Determine the [X, Y] coordinate at the center of the cell enclosing the given text.  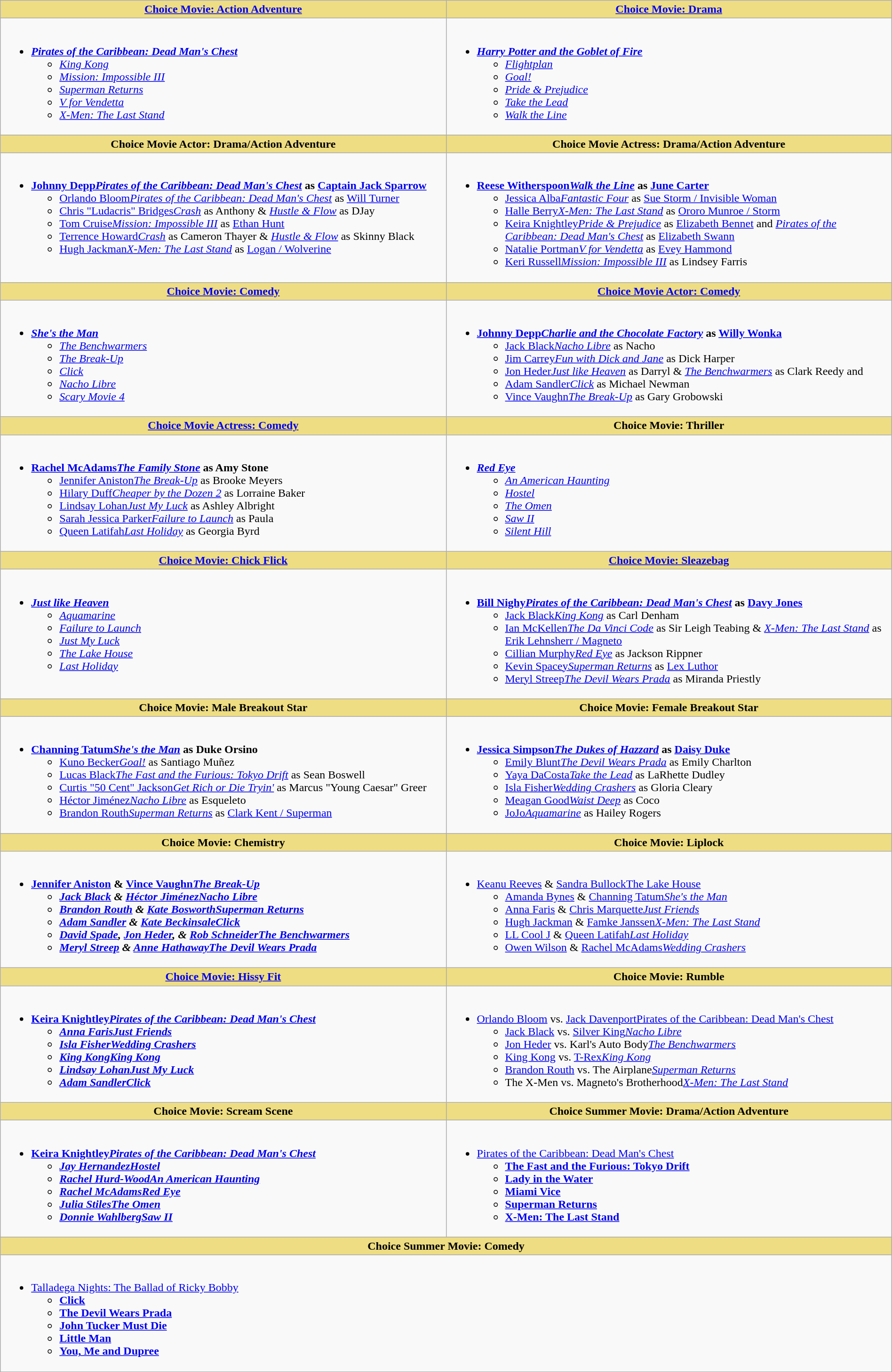
She's the ManThe BenchwarmersThe Break-UpClickNacho LibreScary Movie 4 [223, 358]
Choice Movie Actor: Comedy [669, 291]
Choice Movie: Female Breakout Star [669, 707]
Choice Movie Actor: Drama/Action Adventure [223, 144]
Choice Movie: Sleazebag [669, 560]
Choice Summer Movie: Drama/Action Adventure [669, 1111]
Choice Movie: Male Breakout Star [223, 707]
Talladega Nights: The Ballad of Ricky BobbyClickThe Devil Wears PradaJohn Tucker Must DieLittle ManYou, Me and Dupree [446, 1313]
Choice Movie: Action Adventure [223, 9]
Choice Movie: Hissy Fit [223, 977]
Choice Movie: Chick Flick [223, 560]
Pirates of the Caribbean: Dead Man's ChestKing KongMission: Impossible IIISuperman ReturnsV for VendettaX-Men: The Last Stand [223, 77]
Pirates of the Caribbean: Dead Man's ChestThe Fast and the Furious: Tokyo DriftLady in the WaterMiami ViceSuperman ReturnsX-Men: The Last Stand [669, 1179]
Just like HeavenAquamarineFailure to LaunchJust My LuckThe Lake HouseLast Holiday [223, 634]
Choice Movie: Scream Scene [223, 1111]
Choice Movie: Rumble [669, 977]
Choice Movie: Chemistry [223, 842]
Choice Movie: Comedy [223, 291]
Choice Movie: Drama [669, 9]
Red EyeAn American HauntingHostelThe OmenSaw IISilent Hill [669, 493]
Choice Movie: Liplock [669, 842]
Choice Summer Movie: Comedy [446, 1246]
Choice Movie Actress: Comedy [223, 426]
Choice Movie: Thriller [669, 426]
Harry Potter and the Goblet of FireFlightplanGoal!Pride & PrejudiceTake the LeadWalk the Line [669, 77]
Choice Movie Actress: Drama/Action Adventure [669, 144]
